Return the (X, Y) coordinate for the center point of the cell that contains the specified text.  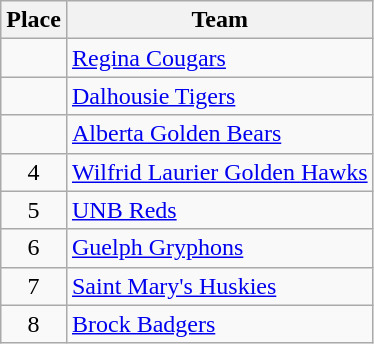
6 (34, 248)
Guelph Gryphons (220, 248)
Place (34, 20)
Team (220, 20)
Brock Badgers (220, 324)
Wilfrid Laurier Golden Hawks (220, 172)
7 (34, 286)
UNB Reds (220, 210)
Alberta Golden Bears (220, 134)
Regina Cougars (220, 58)
Dalhousie Tigers (220, 96)
8 (34, 324)
Saint Mary's Huskies (220, 286)
5 (34, 210)
4 (34, 172)
